Search for the cell housing the specified text and yield its [X, Y] center coordinate. 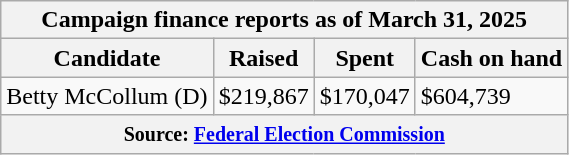
Cash on hand [491, 58]
Campaign finance reports as of March 31, 2025 [284, 20]
Source: Federal Election Commission [284, 134]
Spent [364, 58]
$170,047 [364, 96]
Raised [264, 58]
$219,867 [264, 96]
Candidate [107, 58]
Betty McCollum (D) [107, 96]
$604,739 [491, 96]
